Scan for the cell matching the given text and deliver its (x, y) coordinate at center. 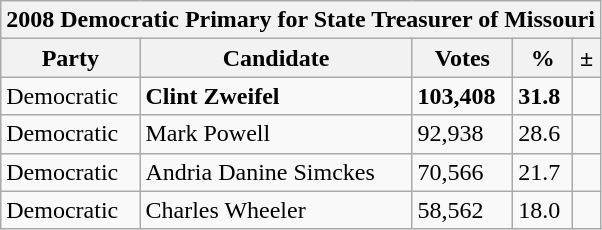
103,408 (462, 96)
31.8 (543, 96)
Charles Wheeler (276, 210)
21.7 (543, 172)
Clint Zweifel (276, 96)
28.6 (543, 134)
Party (70, 58)
18.0 (543, 210)
Andria Danine Simckes (276, 172)
Votes (462, 58)
2008 Democratic Primary for State Treasurer of Missouri (301, 20)
% (543, 58)
92,938 (462, 134)
70,566 (462, 172)
Mark Powell (276, 134)
Candidate (276, 58)
58,562 (462, 210)
± (586, 58)
